Pinpoint the cell where the given text exists, returning its (X, Y) midpoint coordinate. 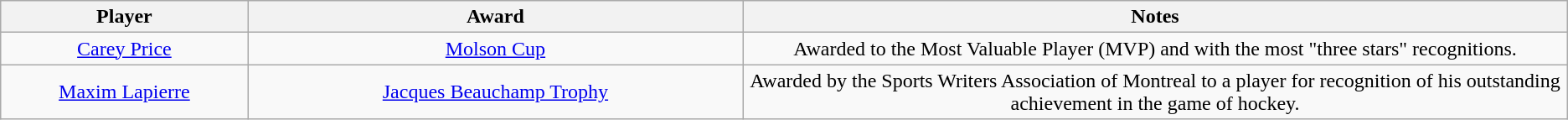
Player (124, 17)
Award (496, 17)
Carey Price (124, 49)
Awarded to the Most Valuable Player (MVP) and with the most "three stars" recognitions. (1155, 49)
Maxim Lapierre (124, 92)
Jacques Beauchamp Trophy (496, 92)
Notes (1155, 17)
Awarded by the Sports Writers Association of Montreal to a player for recognition of his outstanding achievement in the game of hockey. (1155, 92)
Molson Cup (496, 49)
